For the text-containing cell, return its midpoint in [x, y] coordinate format. 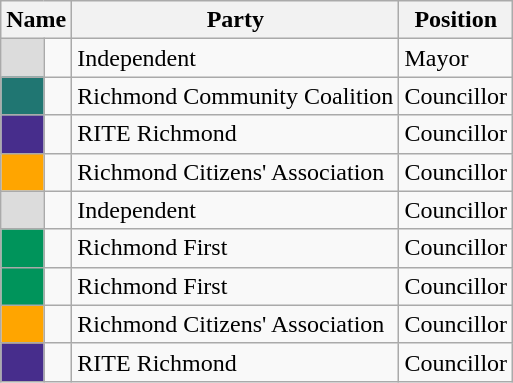
Name [36, 20]
Position [456, 20]
Richmond Community Coalition [236, 96]
Party [236, 20]
Mayor [456, 58]
